From the cell containing the given text, extract its center point as [X, Y] coordinate. 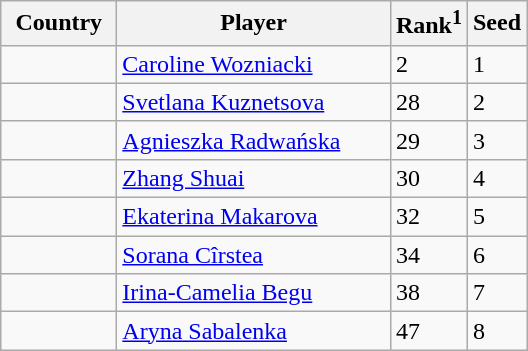
Ekaterina Makarova [254, 217]
Seed [496, 24]
6 [496, 255]
30 [428, 178]
Caroline Wozniacki [254, 64]
28 [428, 102]
38 [428, 293]
32 [428, 217]
Rank1 [428, 24]
Aryna Sabalenka [254, 331]
8 [496, 331]
5 [496, 217]
Country [59, 24]
Agnieszka Radwańska [254, 140]
3 [496, 140]
4 [496, 178]
Sorana Cîrstea [254, 255]
Zhang Shuai [254, 178]
47 [428, 331]
29 [428, 140]
Irina-Camelia Begu [254, 293]
1 [496, 64]
7 [496, 293]
Svetlana Kuznetsova [254, 102]
34 [428, 255]
Player [254, 24]
